For the text-containing cell, return its midpoint in (x, y) coordinate format. 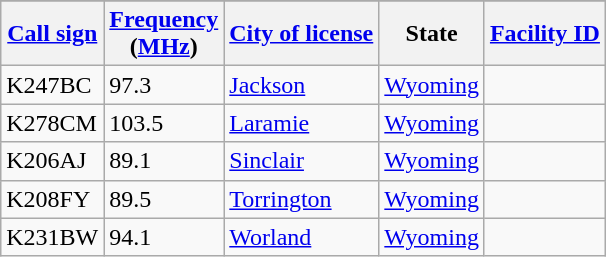
Torrington (302, 199)
State (432, 34)
103.5 (164, 123)
94.1 (164, 237)
K231BW (52, 237)
89.1 (164, 161)
Frequency(MHz) (164, 34)
Worland (302, 237)
K206AJ (52, 161)
97.3 (164, 85)
K247BC (52, 85)
Jackson (302, 85)
City of license (302, 34)
Facility ID (544, 34)
89.5 (164, 199)
K278CM (52, 123)
K208FY (52, 199)
Call sign (52, 34)
Sinclair (302, 161)
Laramie (302, 123)
